Identify which cell holds the provided text, then report its (X, Y) central coordinate. 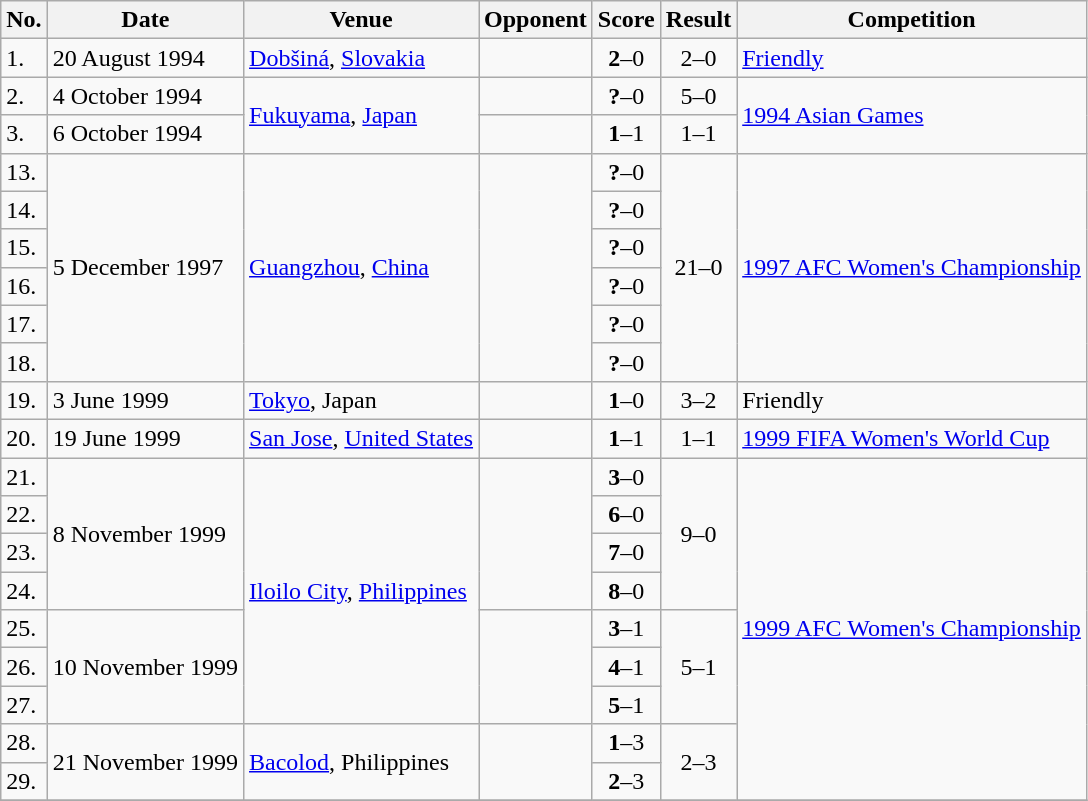
20. (24, 438)
Iloilo City, Philippines (362, 591)
17. (24, 324)
No. (24, 20)
4–1 (626, 667)
16. (24, 286)
4 October 1994 (145, 96)
23. (24, 553)
15. (24, 248)
1999 FIFA Women's World Cup (912, 438)
6 October 1994 (145, 134)
Dobšiná, Slovakia (362, 58)
Score (626, 20)
Venue (362, 20)
14. (24, 210)
3 June 1999 (145, 400)
1–3 (626, 743)
5 December 1997 (145, 267)
Guangzhou, China (362, 267)
28. (24, 743)
20 August 1994 (145, 58)
Competition (912, 20)
5–0 (698, 96)
Tokyo, Japan (362, 400)
3. (24, 134)
8–0 (626, 591)
7–0 (626, 553)
San Jose, United States (362, 438)
18. (24, 362)
21–0 (698, 267)
Date (145, 20)
9–0 (698, 534)
8 November 1999 (145, 534)
21 November 1999 (145, 762)
2. (24, 96)
3–1 (626, 629)
3–0 (626, 477)
26. (24, 667)
27. (24, 705)
22. (24, 515)
1999 AFC Women's Championship (912, 630)
29. (24, 781)
19. (24, 400)
21. (24, 477)
Fukuyama, Japan (362, 115)
1. (24, 58)
Bacolod, Philippines (362, 762)
6–0 (626, 515)
1997 AFC Women's Championship (912, 267)
13. (24, 172)
1–0 (626, 400)
24. (24, 591)
19 June 1999 (145, 438)
1994 Asian Games (912, 115)
25. (24, 629)
Opponent (536, 20)
Result (698, 20)
10 November 1999 (145, 667)
3–2 (698, 400)
